Return [x, y] of the center of cell containing provided text 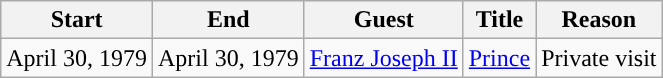
Guest [384, 20]
Reason [599, 20]
Private visit [599, 58]
End [228, 20]
Start [77, 20]
Title [499, 20]
Prince [499, 58]
Franz Joseph II [384, 58]
